Return [X, Y] of the center of cell containing provided text 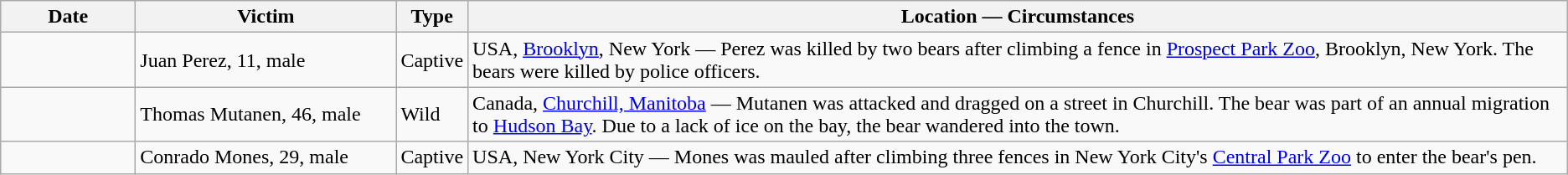
Type [432, 17]
Date [69, 17]
Juan Perez, 11, male [266, 60]
Victim [266, 17]
Wild [432, 114]
Conrado Mones, 29, male [266, 157]
Location — Circumstances [1019, 17]
USA, New York City — Mones was mauled after climbing three fences in New York City's Central Park Zoo to enter the bear's pen. [1019, 157]
Thomas Mutanen, 46, male [266, 114]
